Detect which cell encompasses the target text, then output its (X, Y) center coordinate. 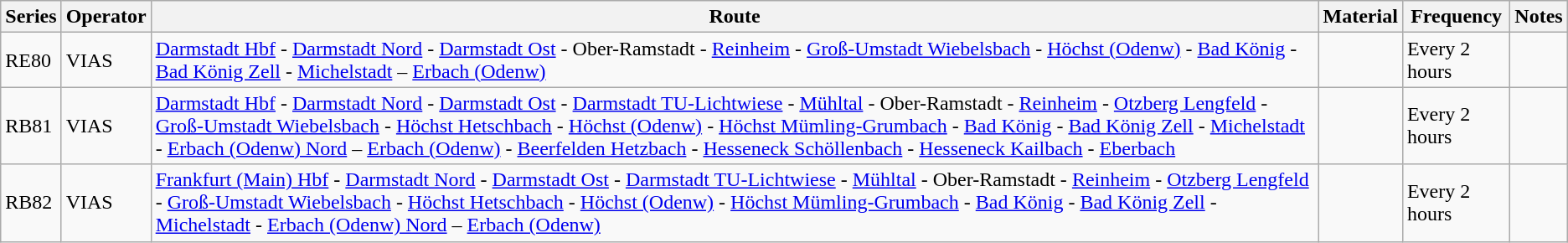
Series (31, 17)
Material (1360, 17)
Frequency (1456, 17)
Operator (106, 17)
RE80 (31, 60)
Route (735, 17)
Notes (1539, 17)
RB81 (31, 126)
RB82 (31, 203)
